From the cell containing the given text, extract its center point as (x, y) coordinate. 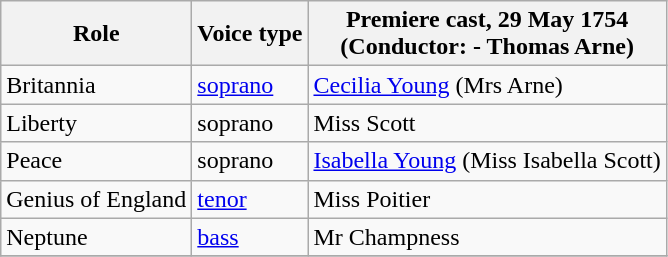
tenor (250, 199)
Britannia (96, 85)
Isabella Young (Miss Isabella Scott) (487, 161)
Cecilia Young (Mrs Arne) (487, 85)
Premiere cast, 29 May 1754(Conductor: - Thomas Arne) (487, 34)
Voice type (250, 34)
Peace (96, 161)
Neptune (96, 237)
Genius of England (96, 199)
Liberty (96, 123)
bass (250, 237)
Role (96, 34)
Miss Scott (487, 123)
Mr Champness (487, 237)
Miss Poitier (487, 199)
